Capture the cell that displays the provided text and extract its (x, y) central coordinate. 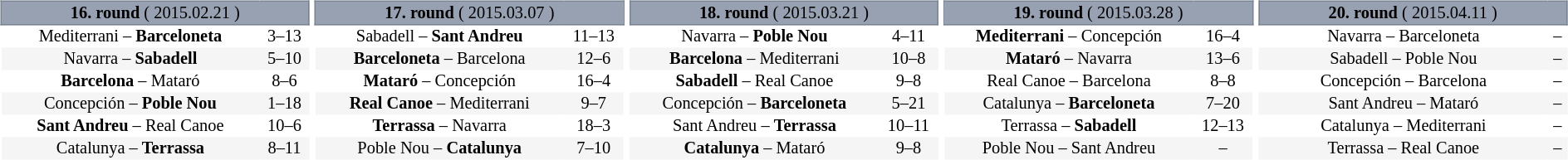
Catalunya – Mediterrani (1404, 126)
Real Canoe – Mediterrani (440, 104)
11–13 (594, 36)
Sabadell – Poble Nou (1404, 60)
Concepción – Barcelona (1404, 81)
12–13 (1223, 126)
16. round ( 2015.02.21 ) (154, 12)
19. round ( 2015.03.28 ) (1098, 12)
Mataró – Navarra (1069, 60)
10–11 (909, 126)
Sant Andreu – Mataró (1404, 104)
Navarra – Sabadell (130, 60)
12–6 (594, 60)
4–11 (909, 36)
Navarra – Barceloneta (1404, 36)
Mataró – Concepción (440, 81)
5–21 (909, 104)
Poble Nou – Sant Andreu (1069, 149)
20. round ( 2015.04.11 ) (1414, 12)
Poble Nou – Catalunya (440, 149)
Terrassa – Real Canoe (1404, 149)
8–11 (285, 149)
8–6 (285, 81)
1–18 (285, 104)
3–13 (285, 36)
8–8 (1223, 81)
Concepción – Barceloneta (754, 104)
Mediterrani – Barceloneta (130, 36)
Sabadell – Sant Andreu (440, 36)
Sabadell – Real Canoe (754, 81)
Barceloneta – Barcelona (440, 60)
Barcelona – Mediterrani (754, 60)
Barcelona – Mataró (130, 81)
9–7 (594, 104)
17. round ( 2015.03.07 ) (470, 12)
5–10 (285, 60)
Catalunya – Terrassa (130, 149)
10–8 (909, 60)
18. round ( 2015.03.21 ) (784, 12)
Concepción – Poble Nou (130, 104)
Navarra – Poble Nou (754, 36)
Real Canoe – Barcelona (1069, 81)
18–3 (594, 126)
Catalunya – Mataró (754, 149)
7–20 (1223, 104)
Terrassa – Navarra (440, 126)
Sant Andreu – Real Canoe (130, 126)
7–10 (594, 149)
10–6 (285, 126)
Sant Andreu – Terrassa (754, 126)
Terrassa – Sabadell (1069, 126)
Catalunya – Barceloneta (1069, 104)
Mediterrani – Concepción (1069, 36)
13–6 (1223, 60)
